Search for the cell housing the specified text and yield its (X, Y) center coordinate. 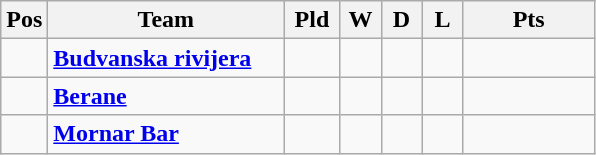
Pos (24, 20)
Pts (528, 20)
L (442, 20)
Berane (166, 96)
W (360, 20)
Budvanska rivijera (166, 58)
D (402, 20)
Mornar Bar (166, 134)
Pld (312, 20)
Team (166, 20)
